Return (X, Y) of the center of cell containing provided text 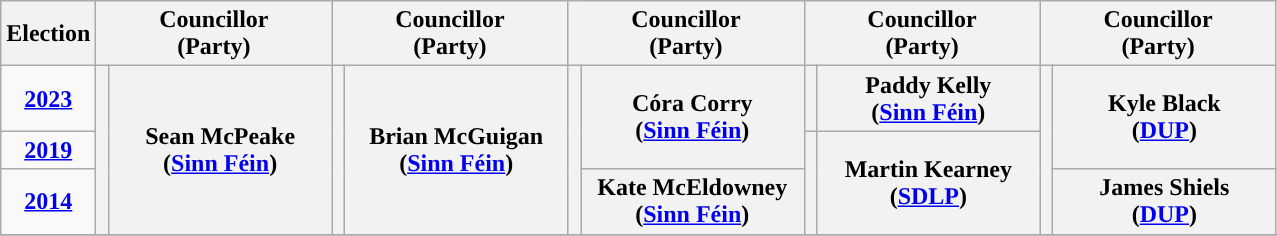
James Shiels (DUP) (1165, 202)
Sean McPeake (Sinn Féin) (220, 150)
Córa Corry (Sinn Féin) (692, 118)
Martin Kearney (SDLP) (929, 182)
Kyle Black (DUP) (1165, 118)
2023 (48, 98)
Paddy Kelly (Sinn Féin) (929, 98)
Election (48, 34)
Brian McGuigan (Sinn Féin) (456, 150)
2014 (48, 202)
2019 (48, 150)
Kate McEldowney (Sinn Féin) (692, 202)
